Pinpoint the cell where the given text exists, returning its (x, y) midpoint coordinate. 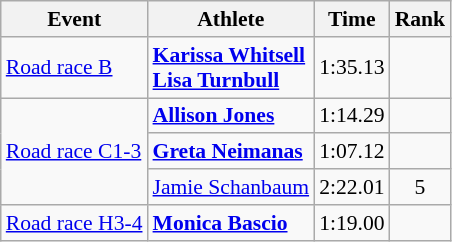
Road race C1-3 (74, 152)
5 (420, 187)
1:07.12 (352, 152)
Monica Bascio (232, 223)
2:22.01 (352, 187)
Road race H3-4 (74, 223)
Jamie Schanbaum (232, 187)
Allison Jones (232, 116)
1:35.13 (352, 68)
Athlete (232, 19)
Karissa WhitsellLisa Turnbull (232, 68)
Road race B (74, 68)
1:19.00 (352, 223)
1:14.29 (352, 116)
Time (352, 19)
Rank (420, 19)
Event (74, 19)
Greta Neimanas (232, 152)
